Return the [X, Y] coordinate for the center point of the cell that contains the specified text.  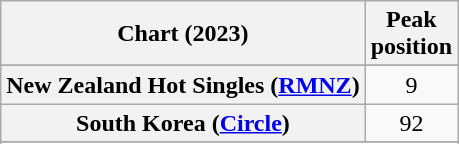
New Zealand Hot Singles (RMNZ) [183, 85]
South Korea (Circle) [183, 123]
Peakposition [411, 34]
9 [411, 85]
Chart (2023) [183, 34]
92 [411, 123]
